Pinpoint the cell where the given text exists, returning its [x, y] midpoint coordinate. 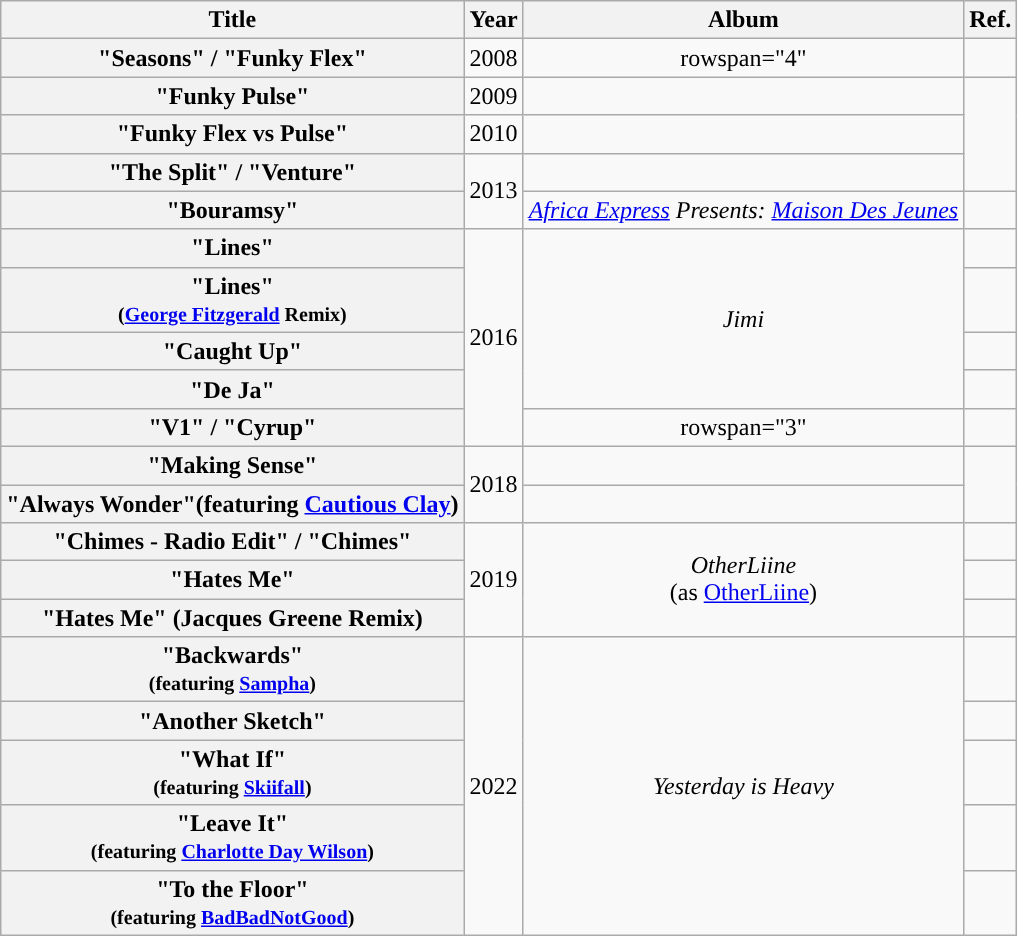
"Lines" [232, 248]
"Making Sense" [232, 465]
Title [232, 20]
"Backwards"(featuring Sampha) [232, 670]
Jimi [744, 318]
"Funky Pulse" [232, 96]
"Hates Me" (Jacques Greene Remix) [232, 618]
"The Split" / "Venture" [232, 172]
2018 [494, 484]
"Caught Up" [232, 351]
"Funky Flex vs Pulse" [232, 134]
OtherLiine(as OtherLiine) [744, 580]
rowspan="3" [744, 427]
"De Ja" [232, 389]
Ref. [990, 20]
Yesterday is Heavy [744, 786]
Album [744, 20]
2008 [494, 58]
2013 [494, 191]
Year [494, 20]
"To the Floor"(featuring BadBadNotGood) [232, 902]
Africa Express Presents: Maison Des Jeunes [744, 210]
"Seasons" / "Funky Flex" [232, 58]
"Bouramsy" [232, 210]
rowspan="4" [744, 58]
"Lines"(George Fitzgerald Remix) [232, 300]
2009 [494, 96]
2022 [494, 786]
"Another Sketch" [232, 721]
"Hates Me" [232, 580]
2019 [494, 580]
"Leave It"(featuring Charlotte Day Wilson) [232, 838]
2010 [494, 134]
2016 [494, 338]
"V1" / "Cyrup" [232, 427]
"Always Wonder"(featuring Cautious Clay) [232, 503]
"Chimes - Radio Edit" / "Chimes" [232, 542]
"What If"(featuring Skiifall) [232, 772]
